Detect which cell encompasses the target text, then output its (X, Y) center coordinate. 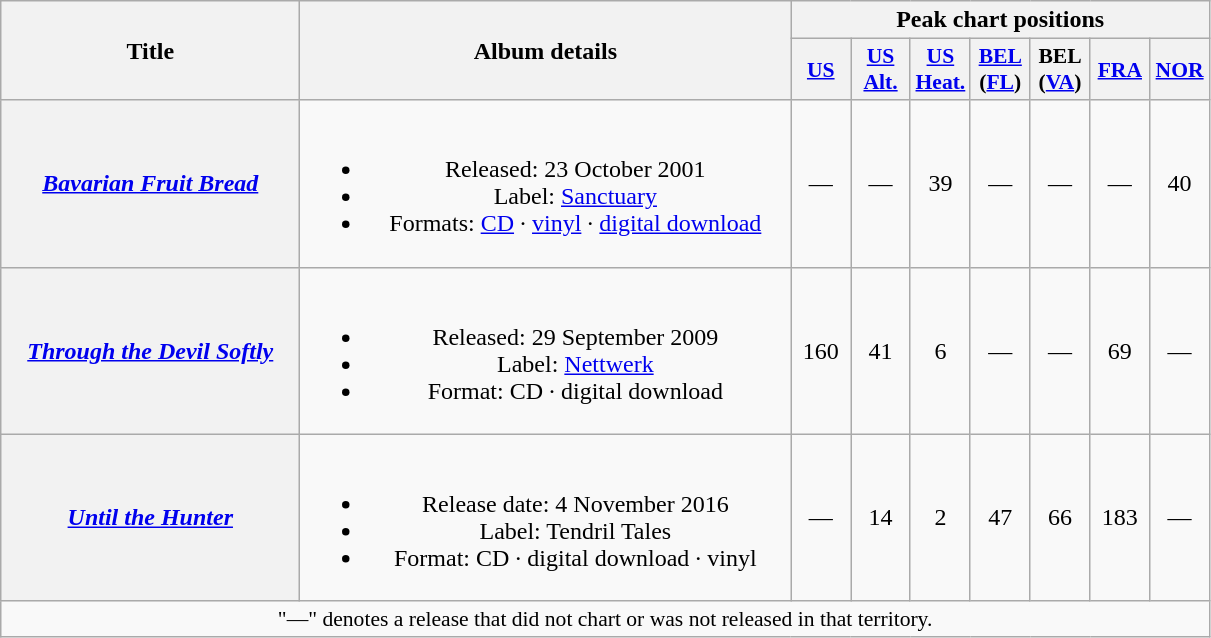
41 (881, 350)
US Alt. (881, 70)
Until the Hunter (150, 518)
183 (1120, 518)
Album details (546, 50)
Released: 23 October 2001Label: SanctuaryFormats: CD · vinyl · digital download (546, 184)
47 (1000, 518)
69 (1120, 350)
US (821, 70)
Through the Devil Softly (150, 350)
2 (940, 518)
BEL(FL) (1000, 70)
"—" denotes a release that did not chart or was not released in that territory. (606, 619)
NOR (1180, 70)
160 (821, 350)
US Heat. (940, 70)
Title (150, 50)
FRA (1120, 70)
40 (1180, 184)
39 (940, 184)
Peak chart positions (1000, 20)
BEL(VA) (1060, 70)
Bavarian Fruit Bread (150, 184)
Released: 29 September 2009Label: NettwerkFormat: CD · digital download (546, 350)
Release date: 4 November 2016Label: Tendril TalesFormat: CD · digital download · vinyl (546, 518)
66 (1060, 518)
6 (940, 350)
14 (881, 518)
